Scan for the cell matching the given text and deliver its [x, y] coordinate at center. 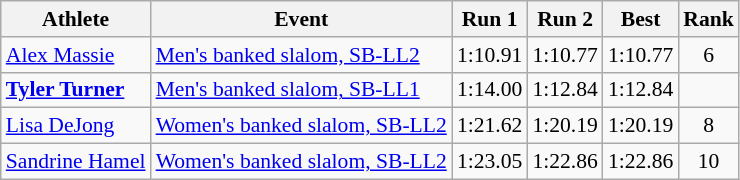
Rank [708, 19]
Athlete [76, 19]
8 [708, 126]
6 [708, 55]
Best [640, 19]
Sandrine Hamel [76, 162]
Event [302, 19]
Alex Massie [76, 55]
Run 2 [564, 19]
1:23.05 [490, 162]
10 [708, 162]
Men's banked slalom, SB-LL1 [302, 90]
1:21.62 [490, 126]
Lisa DeJong [76, 126]
Men's banked slalom, SB-LL2 [302, 55]
Tyler Turner [76, 90]
1:14.00 [490, 90]
Run 1 [490, 19]
1:10.91 [490, 55]
